Return [x, y] of the center of cell containing provided text 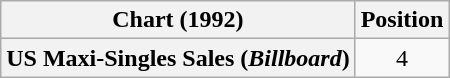
Chart (1992) [178, 20]
4 [402, 58]
Position [402, 20]
US Maxi-Singles Sales (Billboard) [178, 58]
